Return the [x, y] coordinate for the center point of the cell that contains the specified text.  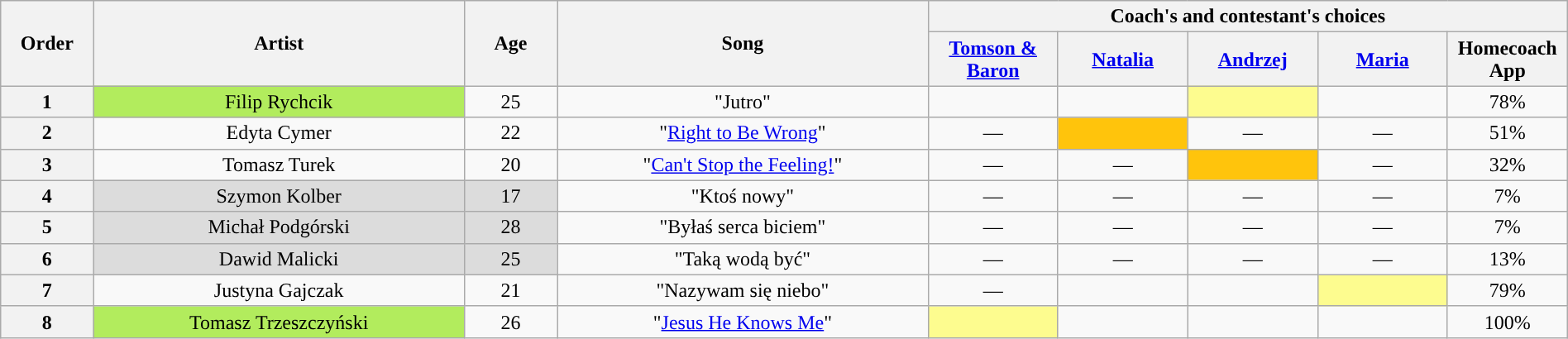
79% [1507, 290]
7 [47, 290]
Filip Rychcik [280, 102]
28 [510, 227]
"Ktoś nowy" [743, 196]
Justyna Gajczak [280, 290]
Artist [280, 43]
Tomasz Trzeszczyński [280, 322]
2 [47, 133]
Andrzej [1252, 60]
5 [47, 227]
Homecoach App [1507, 60]
100% [1507, 322]
Order [47, 43]
20 [510, 165]
"Taką wodą być" [743, 259]
4 [47, 196]
"Byłaś serca biciem" [743, 227]
8 [47, 322]
Szymon Kolber [280, 196]
78% [1507, 102]
"Jutro" [743, 102]
Dawid Malicki [280, 259]
Song [743, 43]
32% [1507, 165]
"Jesus He Knows Me" [743, 322]
26 [510, 322]
"Can't Stop the Feeling!" [743, 165]
3 [47, 165]
Edyta Cymer [280, 133]
17 [510, 196]
Tomson & Baron [992, 60]
"Right to Be Wrong" [743, 133]
Tomasz Turek [280, 165]
1 [47, 102]
13% [1507, 259]
Age [510, 43]
Michał Podgórski [280, 227]
Maria [1383, 60]
22 [510, 133]
51% [1507, 133]
21 [510, 290]
"Nazywam się niebo" [743, 290]
Natalia [1123, 60]
6 [47, 259]
Coach's and contestant's choices [1247, 17]
